Identify which cell holds the provided text, then report its (X, Y) central coordinate. 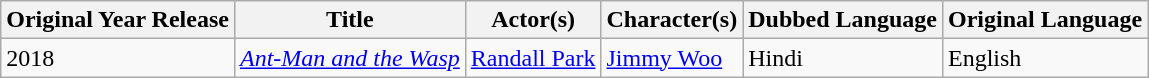
English (1044, 58)
Randall Park (533, 58)
2018 (118, 58)
Original Language (1044, 20)
Character(s) (672, 20)
Jimmy Woo (672, 58)
Actor(s) (533, 20)
Ant-Man and the Wasp (350, 58)
Original Year Release (118, 20)
Hindi (843, 58)
Title (350, 20)
Dubbed Language (843, 20)
